Return [x, y] of the center of cell containing provided text 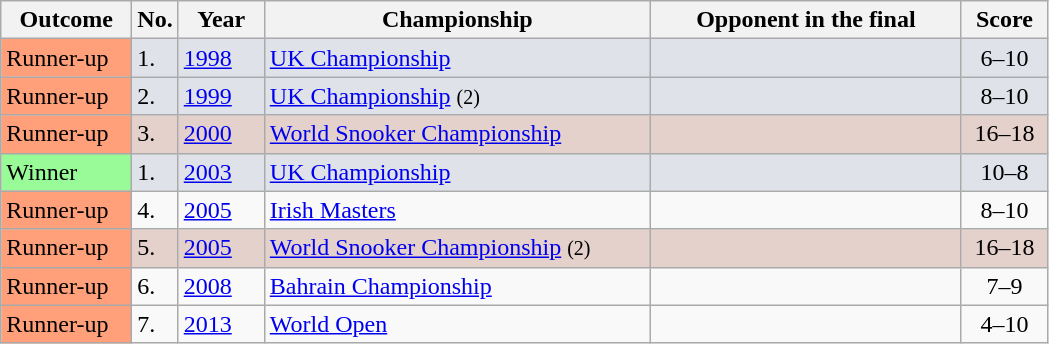
No. [155, 20]
Opponent in the final [806, 20]
Score [1004, 20]
6–10 [1004, 58]
4–10 [1004, 324]
Year [221, 20]
Bahrain Championship [457, 286]
6. [155, 286]
4. [155, 210]
World Snooker Championship [457, 134]
10–8 [1004, 172]
2008 [221, 286]
7–9 [1004, 286]
7. [155, 324]
Outcome [66, 20]
2000 [221, 134]
1999 [221, 96]
2. [155, 96]
1998 [221, 58]
UK Championship (2) [457, 96]
3. [155, 134]
Championship [457, 20]
Irish Masters [457, 210]
Winner [66, 172]
5. [155, 248]
2013 [221, 324]
2003 [221, 172]
World Open [457, 324]
World Snooker Championship (2) [457, 248]
